For the text-containing cell, return its midpoint in (x, y) coordinate format. 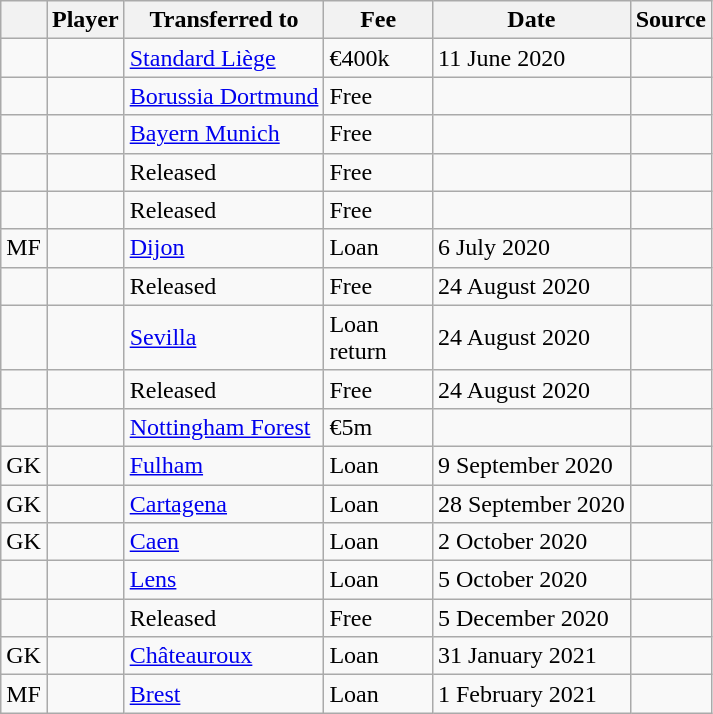
Fulham (224, 465)
Dijon (224, 248)
Transferred to (224, 20)
1 February 2021 (531, 694)
Nottingham Forest (224, 427)
Loan return (378, 338)
6 July 2020 (531, 248)
Bayern Munich (224, 134)
Lens (224, 580)
5 October 2020 (531, 580)
Date (531, 20)
Source (670, 20)
Borussia Dortmund (224, 96)
2 October 2020 (531, 542)
11 June 2020 (531, 58)
Châteauroux (224, 656)
Fee (378, 20)
28 September 2020 (531, 503)
5 December 2020 (531, 618)
Standard Liège (224, 58)
Cartagena (224, 503)
31 January 2021 (531, 656)
9 September 2020 (531, 465)
Sevilla (224, 338)
€400k (378, 58)
Player (85, 20)
Brest (224, 694)
€5m (378, 427)
Caen (224, 542)
